Output the [x, y] coordinate of the center of the cell containing the given text.  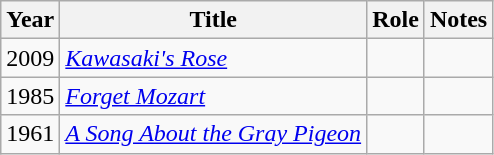
Role [396, 20]
Notes [458, 20]
A Song About the Gray Pigeon [214, 134]
Title [214, 20]
Year [30, 20]
1985 [30, 96]
2009 [30, 58]
Forget Mozart [214, 96]
Kawasaki's Rose [214, 58]
1961 [30, 134]
